Extract the (x, y) coordinate from the center of the cell holding the provided text.  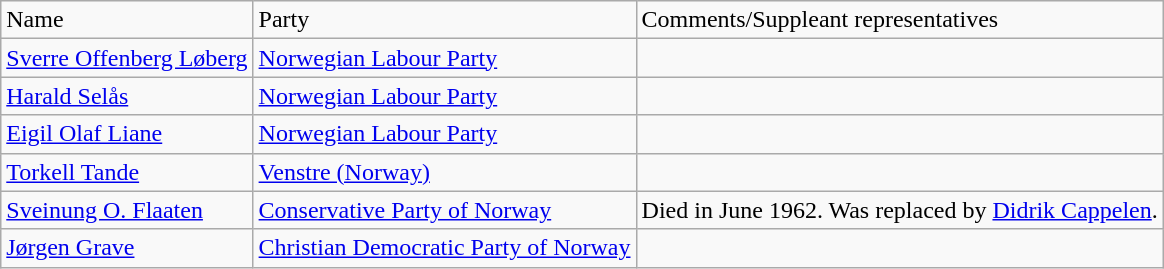
Harald Selås (127, 96)
Christian Democratic Party of Norway (444, 248)
Eigil Olaf Liane (127, 134)
Comments/Suppleant representatives (900, 20)
Torkell Tande (127, 172)
Jørgen Grave (127, 248)
Died in June 1962. Was replaced by Didrik Cappelen. (900, 210)
Conservative Party of Norway (444, 210)
Sverre Offenberg Løberg (127, 58)
Name (127, 20)
Venstre (Norway) (444, 172)
Party (444, 20)
Sveinung O. Flaaten (127, 210)
